Provide the (x, y) coordinate of the cell's center where the given text is located.  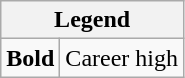
Career high (122, 58)
Bold (30, 58)
Legend (92, 20)
